Capture the cell that displays the provided text and extract its [X, Y] central coordinate. 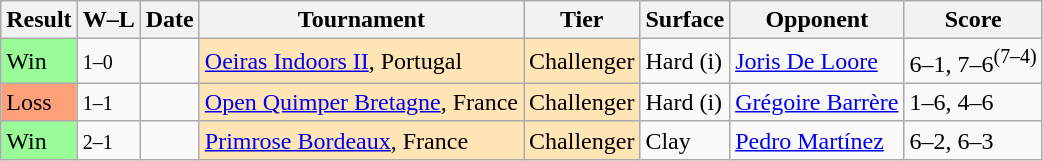
1–0 [108, 62]
Result [39, 20]
1–1 [108, 102]
6–1, 7–6(7–4) [973, 62]
Surface [685, 20]
Primrose Bordeaux, France [361, 140]
Loss [39, 102]
Grégoire Barrère [817, 102]
Tier [582, 20]
Date [170, 20]
6–2, 6–3 [973, 140]
Score [973, 20]
Opponent [817, 20]
Clay [685, 140]
W–L [108, 20]
Open Quimper Bretagne, France [361, 102]
Oeiras Indoors II, Portugal [361, 62]
Pedro Martínez [817, 140]
Joris De Loore [817, 62]
1–6, 4–6 [973, 102]
Tournament [361, 20]
2–1 [108, 140]
